Return the [x, y] coordinate for the center point of the cell that contains the specified text.  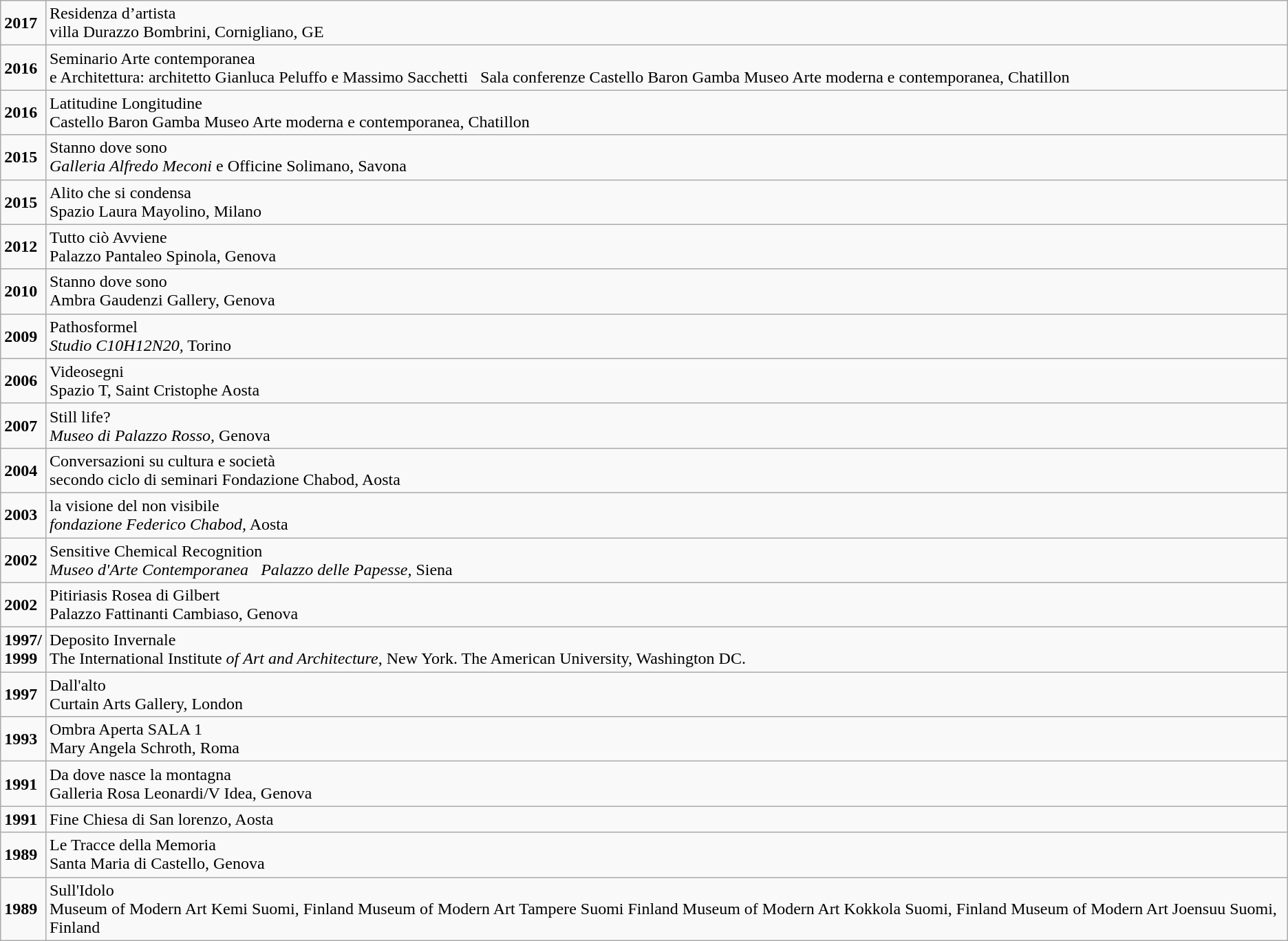
la visione del non visibilefondazione Federico Chabod, Aosta [666, 515]
2017 [23, 23]
Deposito InvernaleThe International Institute of Art and Architecture, New York. The American University, Washington DC. [666, 649]
Latitudine LongitudineCastello Baron Gamba Museo Arte moderna e contemporanea, Chatillon [666, 113]
Da dove nasce la montagnaGalleria Rosa Leonardi/V Idea, Genova [666, 784]
2004 [23, 470]
Ombra Aperta SALA 1Mary Angela Schroth, Roma [666, 739]
1997/1999 [23, 649]
Tutto ciò Avviene Palazzo Pantaleo Spinola, Genova [666, 246]
Stanno dove sonoGalleria Alfredo Meconi e Officine Solimano, Savona [666, 157]
Sensitive Chemical RecognitionMuseo d'Arte Contemporanea Palazzo delle Papesse, Siena [666, 560]
Pitiriasis Rosea di Gilbert Palazzo Fattinanti Cambiaso, Genova [666, 605]
Conversazioni su cultura e societàsecondo ciclo di seminari Fondazione Chabod, Aosta [666, 470]
2009 [23, 336]
1993 [23, 739]
VideosegniSpazio T, Saint Cristophe Aosta [666, 381]
Fine Chiesa di San lorenzo, Aosta [666, 819]
Still life?Museo di Palazzo Rosso, Genova [666, 425]
2007 [23, 425]
Residenza d’artistavilla Durazzo Bombrini, Cornigliano, GE [666, 23]
Alito che si condensaSpazio Laura Mayolino, Milano [666, 202]
2012 [23, 246]
Le Tracce della MemoriaSanta Maria di Castello, Genova [666, 854]
Dall'altoCurtain Arts Gallery, London [666, 695]
1997 [23, 695]
Stanno dove sonoAmbra Gaudenzi Gallery, Genova [666, 292]
2003 [23, 515]
PathosformelStudio C10H12N20, Torino [666, 336]
2010 [23, 292]
2006 [23, 381]
